Return [X, Y] of the center of cell containing provided text 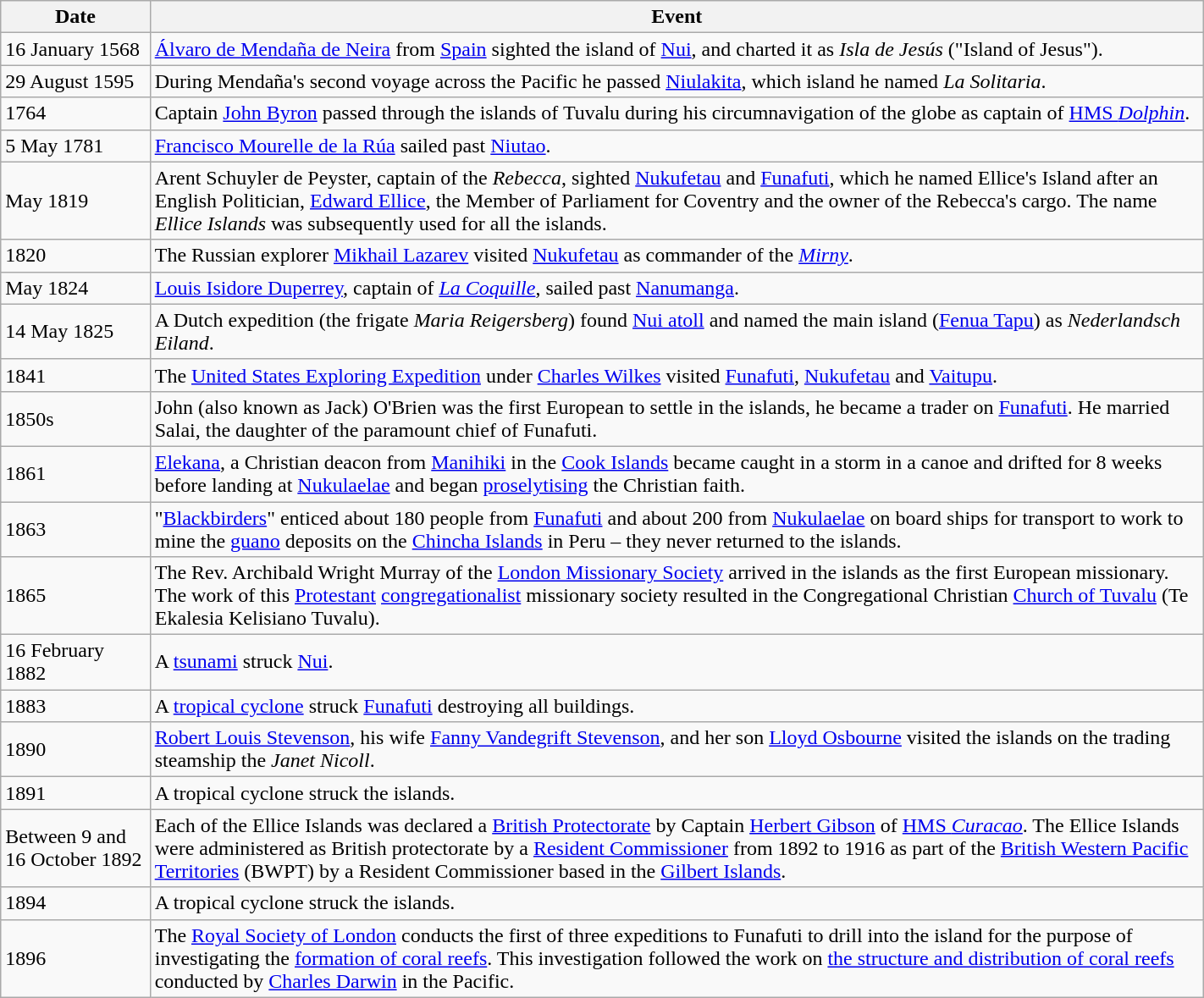
May 1819 [75, 201]
A tropical cyclone struck Funafuti destroying all buildings. [677, 706]
1894 [75, 903]
16 January 1568 [75, 49]
Louis Isidore Duperrey, captain of La Coquille, sailed past Nanumanga. [677, 288]
1891 [75, 793]
1863 [75, 528]
1820 [75, 256]
Date [75, 17]
1883 [75, 706]
The Russian explorer Mikhail Lazarev visited Nukufetau as commander of the Mirny. [677, 256]
Francisco Mourelle de la Rúa sailed past Niutao. [677, 146]
During Mendaña's second voyage across the Pacific he passed Niulakita, which island he named La Solitaria. [677, 81]
1850s [75, 418]
Between 9 and 16 October 1892 [75, 848]
1896 [75, 958]
Álvaro de Mendaña de Neira from Spain sighted the island of Nui, and charted it as Isla de Jesús ("Island of Jesus"). [677, 49]
A Dutch expedition (the frigate Maria Reigersberg) found Nui atoll and named the main island (Fenua Tapu) as Nederlandsch Eiland. [677, 332]
Event [677, 17]
29 August 1595 [75, 81]
1841 [75, 375]
Captain John Byron passed through the islands of Tuvalu during his circumnavigation of the globe as captain of HMS Dolphin. [677, 113]
14 May 1825 [75, 332]
The United States Exploring Expedition under Charles Wilkes visited Funafuti, Nukufetau and Vaitupu. [677, 375]
May 1824 [75, 288]
A tsunami struck Nui. [677, 662]
1865 [75, 596]
1890 [75, 750]
1861 [75, 474]
1764 [75, 113]
5 May 1781 [75, 146]
16 February 1882 [75, 662]
